Pinpoint the cell where the given text exists, returning its (x, y) midpoint coordinate. 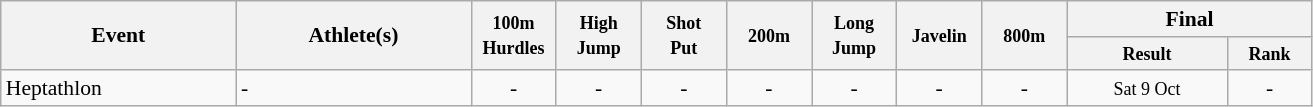
Javelin (940, 36)
800m (1024, 36)
100mHurdles (514, 36)
Athlete(s) (354, 36)
Event (118, 36)
Heptathlon (118, 88)
Result (1147, 54)
Rank (1270, 54)
Final (1190, 19)
HighJump (598, 36)
200m (768, 36)
ShotPut (684, 36)
LongJump (854, 36)
Sat 9 Oct (1147, 88)
